Provide the [x, y] coordinate of the cell's center where the given text is located.  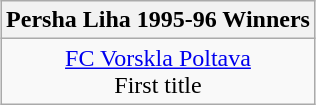
FC Vorskla PoltavaFirst title [158, 72]
Persha Liha 1995-96 Winners [158, 20]
